Return (x, y) of the center of cell containing provided text 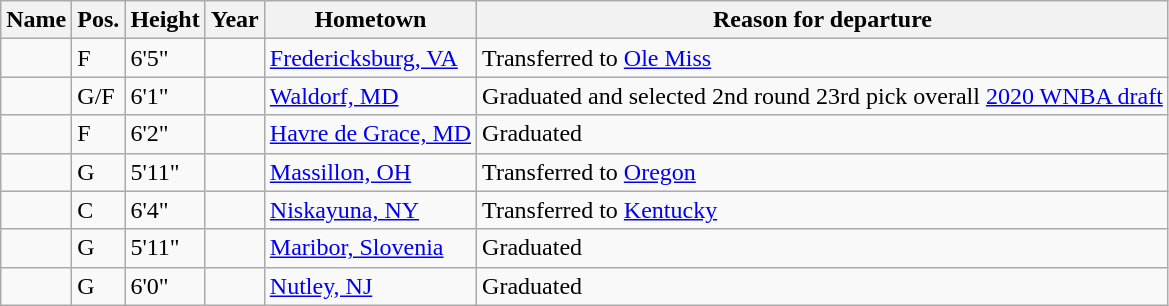
Year (234, 20)
6'4" (165, 210)
Havre de Grace, MD (370, 134)
Transferred to Oregon (823, 172)
Niskayuna, NY (370, 210)
Hometown (370, 20)
Nutley, NJ (370, 286)
Massillon, OH (370, 172)
Pos. (98, 20)
Waldorf, MD (370, 96)
6'2" (165, 134)
Fredericksburg, VA (370, 58)
Height (165, 20)
C (98, 210)
Maribor, Slovenia (370, 248)
6'0" (165, 286)
6'1" (165, 96)
Graduated and selected 2nd round 23rd pick overall 2020 WNBA draft (823, 96)
Transferred to Kentucky (823, 210)
G/F (98, 96)
Name (36, 20)
6'5" (165, 58)
Reason for departure (823, 20)
Transferred to Ole Miss (823, 58)
